Extract the [x, y] coordinate from the center of the cell holding the provided text.  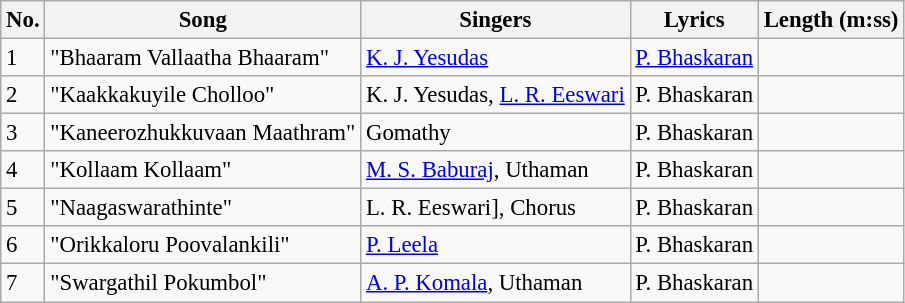
P. Leela [496, 245]
7 [23, 283]
Singers [496, 20]
2 [23, 95]
A. P. Komala, Uthaman [496, 283]
"Bhaaram Vallaatha Bhaaram" [203, 58]
Song [203, 20]
No. [23, 20]
"Swargathil Pokumbol" [203, 283]
"Kollaam Kollaam" [203, 170]
3 [23, 133]
4 [23, 170]
Length (m:ss) [830, 20]
"Orikkaloru Poovalankili" [203, 245]
Lyrics [694, 20]
"Naagaswarathinte" [203, 208]
M. S. Baburaj, Uthaman [496, 170]
K. J. Yesudas, L. R. Eeswari [496, 95]
"Kaneerozhukkuvaan Maathram" [203, 133]
6 [23, 245]
1 [23, 58]
Gomathy [496, 133]
L. R. Eeswari], Chorus [496, 208]
"Kaakkakuyile Cholloo" [203, 95]
5 [23, 208]
K. J. Yesudas [496, 58]
